Search for the cell housing the specified text and yield its [x, y] center coordinate. 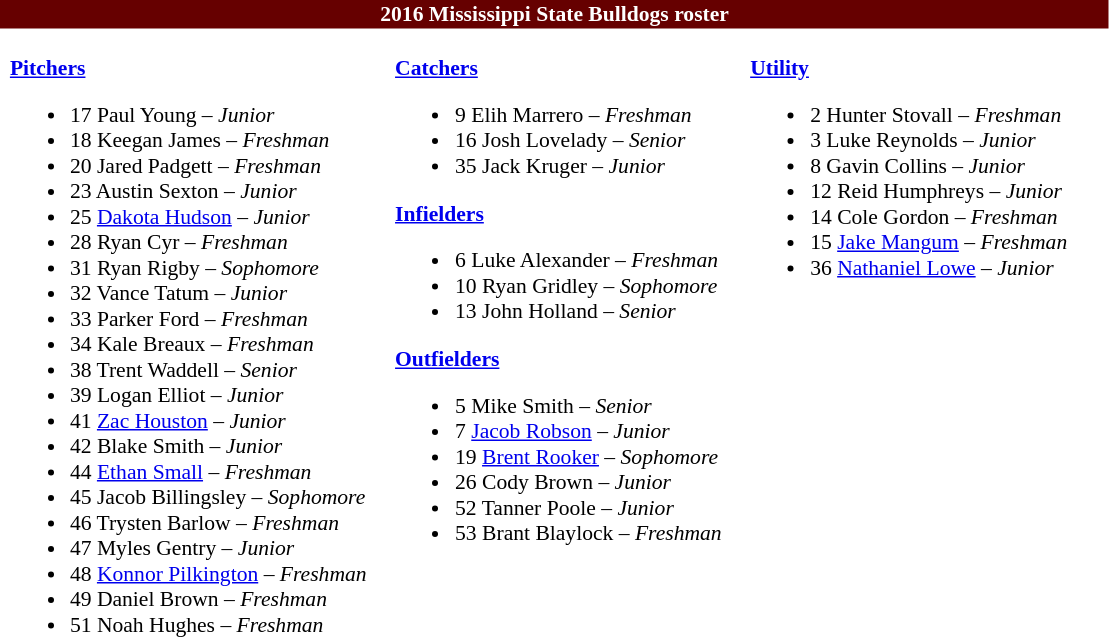
2016 Mississippi State Bulldogs roster [554, 14]
